For the text-containing cell, return its midpoint in [x, y] coordinate format. 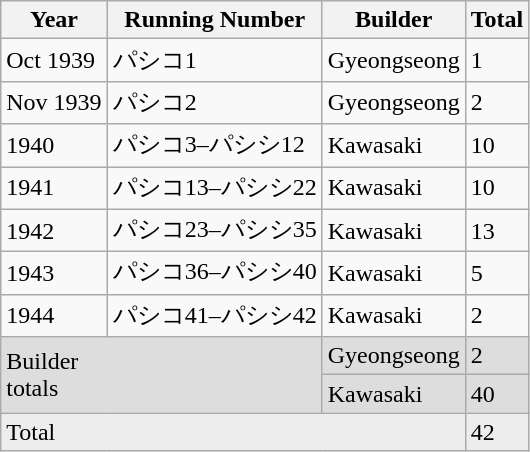
42 [497, 432]
1941 [54, 188]
40 [497, 394]
Year [54, 20]
パシコ23–パシシ35 [214, 230]
パシコ41–パシシ42 [214, 316]
パシコ36–パシシ40 [214, 274]
Nov 1939 [54, 102]
5 [497, 274]
13 [497, 230]
パシコ2 [214, 102]
1 [497, 60]
Buildertotals [162, 375]
1940 [54, 146]
1944 [54, 316]
パシコ1 [214, 60]
パシコ13–パシシ22 [214, 188]
Running Number [214, 20]
1943 [54, 274]
Oct 1939 [54, 60]
パシコ3–パシシ12 [214, 146]
1942 [54, 230]
Builder [394, 20]
